Detect which cell encompasses the target text, then output its (X, Y) center coordinate. 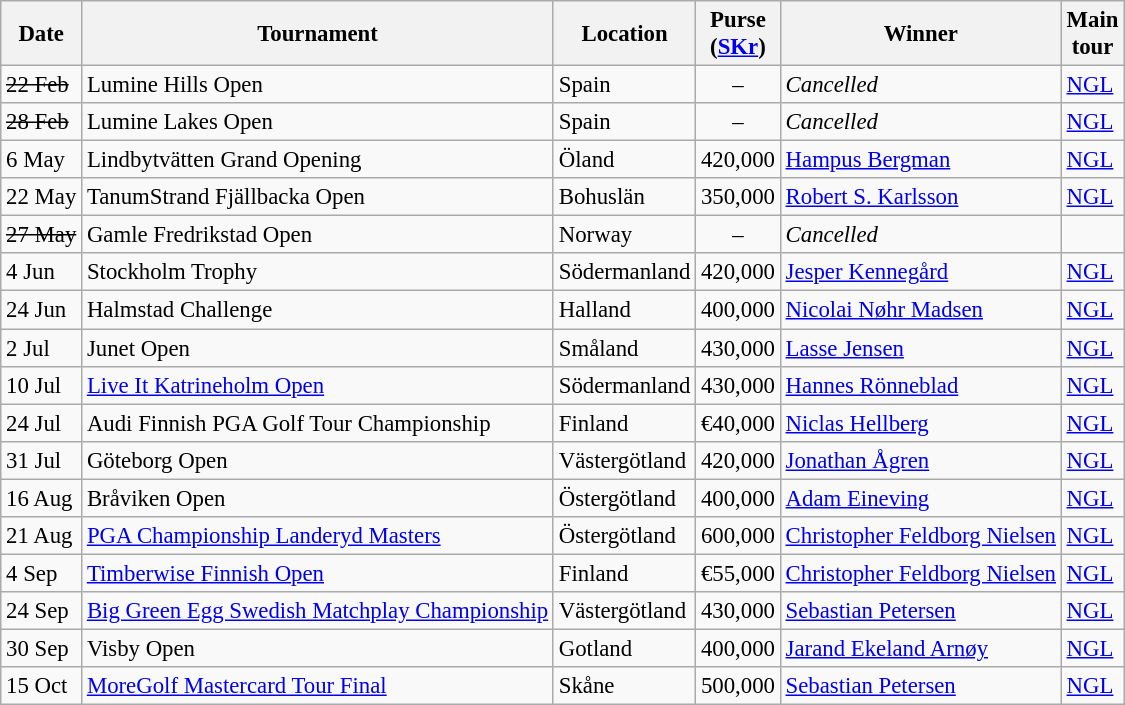
2 Jul (42, 348)
Jonathan Ågren (920, 460)
500,000 (738, 686)
21 Aug (42, 536)
PGA Championship Landeryd Masters (318, 536)
4 Jun (42, 273)
Stockholm Trophy (318, 273)
Adam Eineving (920, 498)
Location (624, 34)
Jarand Ekeland Arnøy (920, 648)
15 Oct (42, 686)
Niclas Hellberg (920, 423)
28 Feb (42, 122)
Jesper Kennegård (920, 273)
Timberwise Finnish Open (318, 573)
24 Jun (42, 310)
Big Green Egg Swedish Matchplay Championship (318, 611)
Lindbytvätten Grand Opening (318, 160)
10 Jul (42, 385)
Norway (624, 235)
Visby Open (318, 648)
Date (42, 34)
Skåne (624, 686)
Halmstad Challenge (318, 310)
Gamle Fredrikstad Open (318, 235)
Nicolai Nøhr Madsen (920, 310)
Småland (624, 348)
Lumine Hills Open (318, 85)
€55,000 (738, 573)
600,000 (738, 536)
Live It Katrineholm Open (318, 385)
Göteborg Open (318, 460)
Lumine Lakes Open (318, 122)
350,000 (738, 197)
MoreGolf Mastercard Tour Final (318, 686)
30 Sep (42, 648)
22 May (42, 197)
Lasse Jensen (920, 348)
6 May (42, 160)
24 Sep (42, 611)
24 Jul (42, 423)
Öland (624, 160)
Winner (920, 34)
Hampus Bergman (920, 160)
Maintour (1092, 34)
Gotland (624, 648)
4 Sep (42, 573)
31 Jul (42, 460)
Hannes Rönneblad (920, 385)
Halland (624, 310)
27 May (42, 235)
TanumStrand Fjällbacka Open (318, 197)
Robert S. Karlsson (920, 197)
Purse(SKr) (738, 34)
Bohuslän (624, 197)
16 Aug (42, 498)
Junet Open (318, 348)
Audi Finnish PGA Golf Tour Championship (318, 423)
Bråviken Open (318, 498)
€40,000 (738, 423)
22 Feb (42, 85)
Tournament (318, 34)
